Pinpoint the cell where the given text exists, returning its [X, Y] midpoint coordinate. 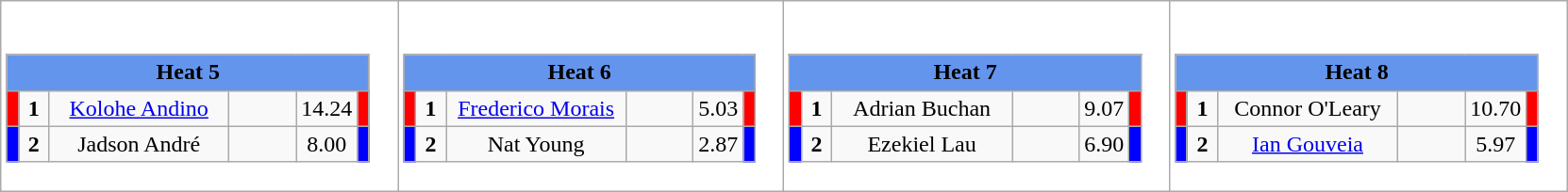
Heat 5 [188, 72]
10.70 [1496, 108]
Heat 7 [965, 72]
Heat 7 1 Adrian Buchan 9.07 2 Ezekiel Lau 6.90 [977, 96]
Adrian Buchan [923, 108]
Ian Gouveia [1308, 144]
Kolohe Andino [140, 108]
8.00 [326, 144]
9.07 [1104, 108]
Heat 6 [579, 72]
5.03 [719, 108]
Frederico Morais [536, 108]
Nat Young [536, 144]
6.90 [1104, 144]
5.97 [1496, 144]
Heat 5 1 Kolohe Andino 14.24 2 Jadson André 8.00 [200, 96]
Ezekiel Lau [923, 144]
Heat 8 1 Connor O'Leary 10.70 2 Ian Gouveia 5.97 [1368, 96]
14.24 [326, 108]
Heat 8 [1357, 72]
2.87 [719, 144]
Jadson André [140, 144]
Heat 6 1 Frederico Morais 5.03 2 Nat Young 2.87 [591, 96]
Connor O'Leary [1308, 108]
